Search for the cell housing the specified text and yield its (x, y) center coordinate. 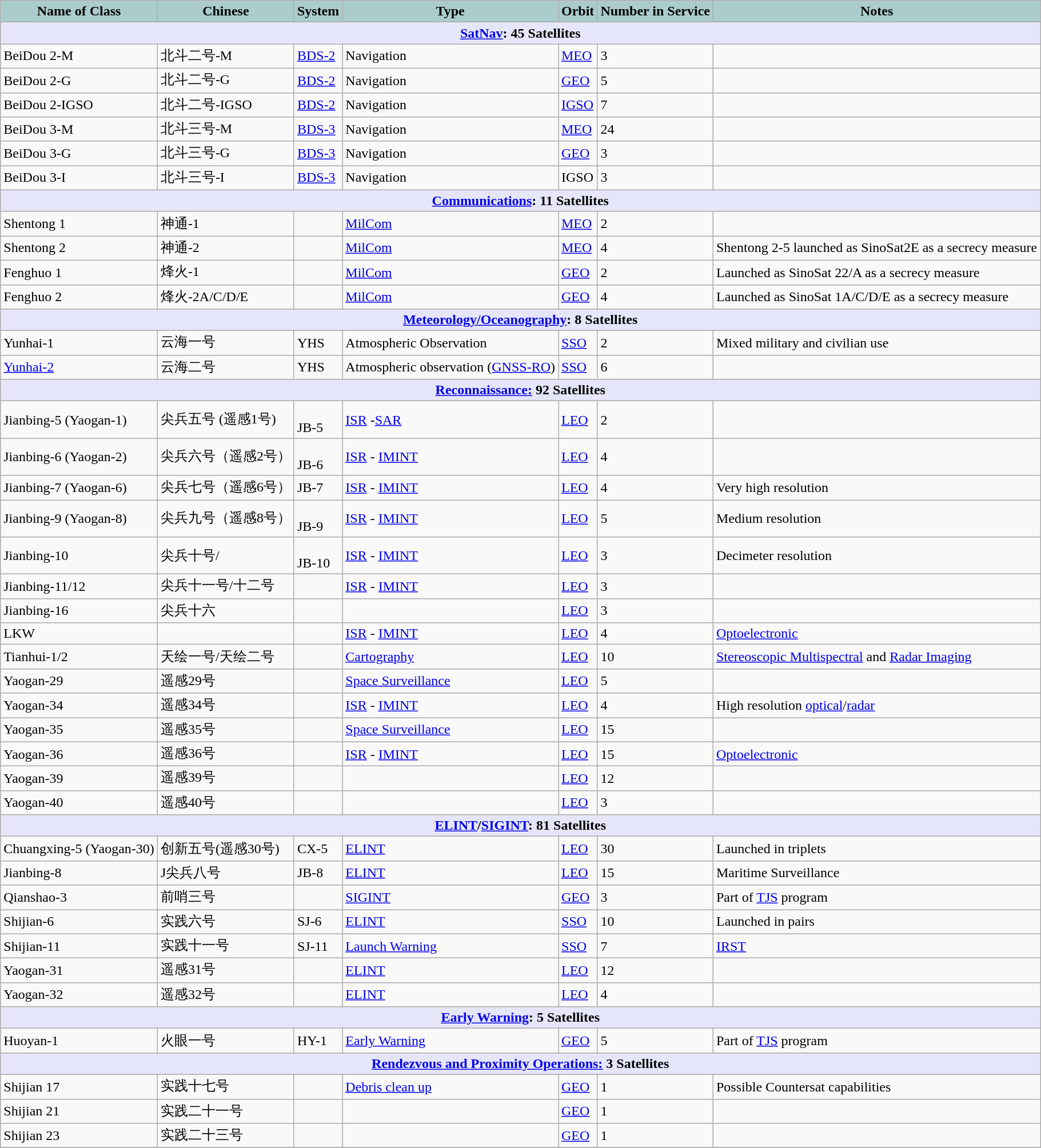
JB-6 (318, 457)
JB-10 (318, 555)
云海一号 (225, 343)
HY-1 (318, 1041)
遥感40号 (225, 802)
LKW (79, 634)
Communications: 11 Satellites (520, 201)
Atmospheric Observation (450, 343)
遥感36号 (225, 754)
Reconnaissance: 92 Satellites (520, 390)
北斗二号-M (225, 56)
天绘一号/天绘二号 (225, 657)
遥感34号 (225, 705)
Yaogan-35 (79, 730)
Launch Warning (450, 946)
Yaogan-34 (79, 705)
Shijian 23 (79, 1136)
Fenghuo 1 (79, 272)
Shijian 17 (79, 1087)
SJ-11 (318, 946)
Decimeter resolution (876, 555)
Jianbing-5 (Yaogan-1) (79, 419)
Possible Countersat capabilities (876, 1087)
Stereoscopic Multispectral and Radar Imaging (876, 657)
Shentong 2-5 launched as SinoSat2E as a secrecy measure (876, 248)
遥感35号 (225, 730)
创新五号(遥感30号) (225, 849)
Tianhui-1/2 (79, 657)
Yaogan-32 (79, 994)
Medium resolution (876, 518)
IRST (876, 946)
Shentong 1 (79, 224)
BeiDou 2-G (79, 80)
前哨三号 (225, 897)
BeiDou 2-IGSO (79, 105)
Qianshao-3 (79, 897)
Yaogan-31 (79, 970)
BeiDou 3-G (79, 153)
Shijian-6 (79, 922)
Maritime Surveillance (876, 873)
北斗二号-IGSO (225, 105)
Launched as SinoSat 22/A as a secrecy measure (876, 272)
Huoyan-1 (79, 1041)
Chinese (225, 11)
Yaogan-36 (79, 754)
北斗三号-M (225, 129)
北斗三号-G (225, 153)
BeiDou 3-I (79, 178)
实践十一号 (225, 946)
云海二号 (225, 367)
Cartography (450, 657)
Launched as SinoSat 1A/C/D/E as a secrecy measure (876, 297)
J尖兵八号 (225, 873)
24 (655, 129)
JB-9 (318, 518)
实践二十三号 (225, 1136)
Jianbing-8 (79, 873)
30 (655, 849)
神通-2 (225, 248)
Orbit (577, 11)
Fenghuo 2 (79, 297)
JB-8 (318, 873)
尖兵十六 (225, 610)
Atmospheric observation (GNSS-RO) (450, 367)
ELINT/SIGINT: 81 Satellites (520, 826)
JB-7 (318, 488)
JB-5 (318, 419)
实践十七号 (225, 1087)
尖兵九号（遥感8号） (225, 518)
Shijian-11 (79, 946)
遥感32号 (225, 994)
Launched in pairs (876, 922)
Jianbing-11/12 (79, 586)
Mixed military and civilian use (876, 343)
神通-1 (225, 224)
火眼一号 (225, 1041)
High resolution optical/radar (876, 705)
ISR -SAR (450, 419)
北斗二号-G (225, 80)
Yaogan-40 (79, 802)
Jianbing-7 (Yaogan-6) (79, 488)
烽火-1 (225, 272)
Early Warning (450, 1041)
Yunhai-1 (79, 343)
Jianbing-16 (79, 610)
6 (655, 367)
Early Warning: 5 Satellites (520, 1018)
烽火-2A/C/D/E (225, 297)
SatNav: 45 Satellites (520, 33)
Notes (876, 11)
Debris clean up (450, 1087)
SJ-6 (318, 922)
Chuangxing-5 (Yaogan-30) (79, 849)
尖兵十一号/十二号 (225, 586)
北斗三号-I (225, 178)
尖兵六号（遥感2号） (225, 457)
Shentong 2 (79, 248)
Jianbing-10 (79, 555)
BeiDou 3-M (79, 129)
Yaogan-29 (79, 681)
Shijian 21 (79, 1111)
Number in Service (655, 11)
SIGINT (450, 897)
Jianbing-9 (Yaogan-8) (79, 518)
Very high resolution (876, 488)
遥感31号 (225, 970)
Rendezvous and Proximity Operations: 3 Satellites (520, 1063)
Meteorology/Oceanography: 8 Satellites (520, 320)
System (318, 11)
Yunhai-2 (79, 367)
遥感29号 (225, 681)
实践二十一号 (225, 1111)
遥感39号 (225, 778)
CX-5 (318, 849)
Yaogan-39 (79, 778)
尖兵五号 (遥感1号) (225, 419)
尖兵十号/ (225, 555)
实践六号 (225, 922)
尖兵七号（遥感6号） (225, 488)
Type (450, 11)
Jianbing-6 (Yaogan-2) (79, 457)
Launched in triplets (876, 849)
Name of Class (79, 11)
BeiDou 2-M (79, 56)
